Detect which cell encompasses the target text, then output its [X, Y] center coordinate. 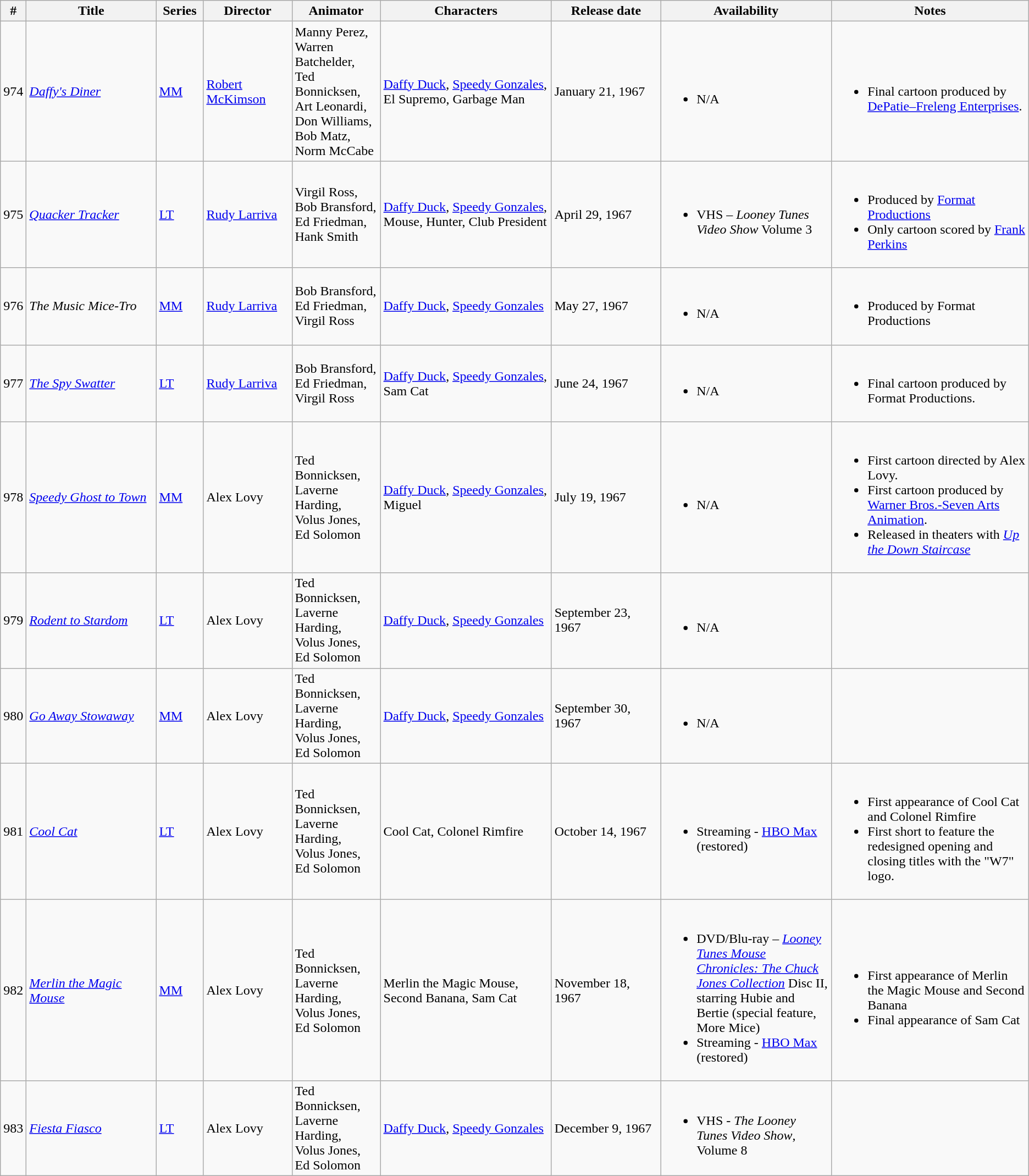
Merlin the Magic Mouse, Second Banana, Sam Cat [466, 990]
Streaming - HBO Max (restored) [746, 831]
Manny Perez,Warren Batchelder,Ted Bonnicksen,Art Leonardi,Don Williams,Bob Matz,Norm McCabe [336, 91]
Produced by Format Productions [930, 306]
Characters [466, 11]
June 24, 1967 [606, 383]
Daffy Duck, Speedy Gonzales, Sam Cat [466, 383]
Fiesta Fiasco [91, 1128]
Merlin the Magic Mouse [91, 990]
981 [13, 831]
Notes [930, 11]
April 29, 1967 [606, 214]
# [13, 11]
October 14, 1967 [606, 831]
982 [13, 990]
Release date [606, 11]
November 18, 1967 [606, 990]
Cool Cat, Colonel Rimfire [466, 831]
Final cartoon produced by DePatie–Freleng Enterprises. [930, 91]
First cartoon directed by Alex Lovy.First cartoon produced by Warner Bros.-Seven Arts Animation.Released in theaters with Up the Down Staircase [930, 497]
Produced by Format ProductionsOnly cartoon scored by Frank Perkins [930, 214]
975 [13, 214]
Quacker Tracker [91, 214]
979 [13, 620]
974 [13, 91]
Cool Cat [91, 831]
Daffy Duck, Speedy Gonzales, Miguel [466, 497]
The Spy Swatter [91, 383]
Title [91, 11]
VHS – Looney Tunes Video Show Volume 3 [746, 214]
Availability [746, 11]
Animator [336, 11]
First appearance of Merlin the Magic Mouse and Second BananaFinal appearance of Sam Cat [930, 990]
Director [247, 11]
Robert McKimson [247, 91]
May 27, 1967 [606, 306]
Final cartoon produced by Format Productions. [930, 383]
Daffy Duck, Speedy Gonzales, El Supremo, Garbage Man [466, 91]
July 19, 1967 [606, 497]
Daffy Duck, Speedy Gonzales, Mouse, Hunter, Club President [466, 214]
The Music Mice-Tro [91, 306]
Series [180, 11]
Go Away Stowaway [91, 716]
VHS - The Looney Tunes Video Show, Volume 8 [746, 1128]
983 [13, 1128]
980 [13, 716]
978 [13, 497]
September 30, 1967 [606, 716]
Rodent to Stardom [91, 620]
First appearance of Cool Cat and Colonel RimfireFirst short to feature the redesigned opening and closing titles with the "W7" logo. [930, 831]
January 21, 1967 [606, 91]
December 9, 1967 [606, 1128]
977 [13, 383]
September 23, 1967 [606, 620]
Speedy Ghost to Town [91, 497]
976 [13, 306]
Daffy's Diner [91, 91]
Virgil Ross,Bob Bransford,Ed Friedman,Hank Smith [336, 214]
